Scan for the cell matching the given text and deliver its [x, y] coordinate at center. 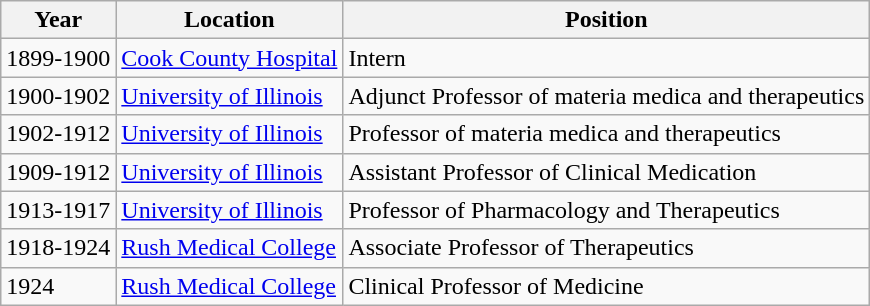
Professor of Pharmacology and Therapeutics [606, 210]
Year [58, 20]
1918-1924 [58, 248]
Associate Professor of Therapeutics [606, 248]
Clinical Professor of Medicine [606, 286]
Intern [606, 58]
Professor of materia medica and therapeutics [606, 134]
1924 [58, 286]
1913-1917 [58, 210]
Location [230, 20]
Position [606, 20]
1902-1912 [58, 134]
1900-1902 [58, 96]
Cook County Hospital [230, 58]
Assistant Professor of Clinical Medication [606, 172]
Adjunct Professor of materia medica and therapeutics [606, 96]
1909-1912 [58, 172]
1899-1900 [58, 58]
